Output the [X, Y] coordinate of the center of the cell containing the given text.  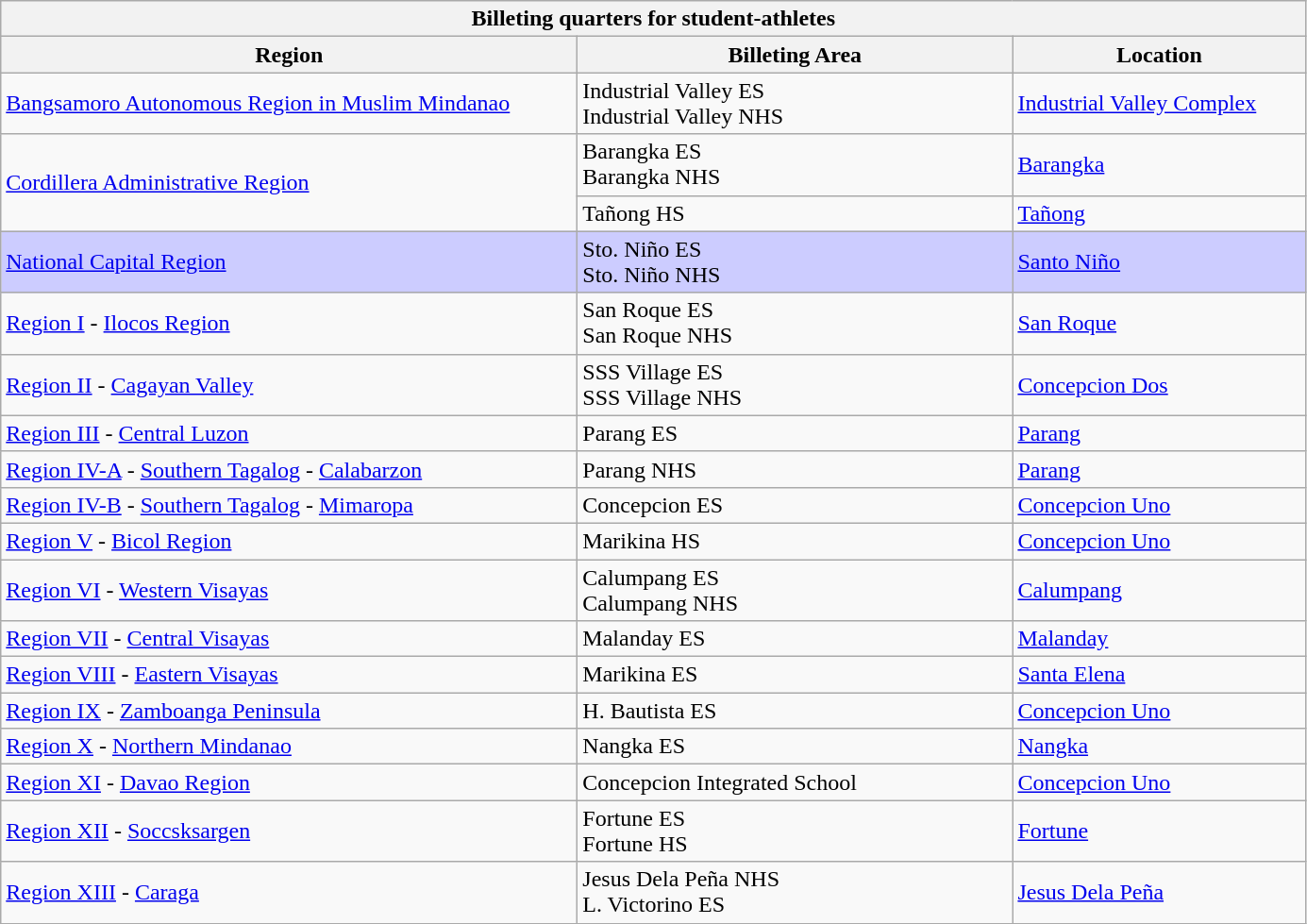
Tañong [1159, 213]
Parang ES [795, 433]
National Capital Region [289, 262]
H. Bautista ES [795, 711]
Nangka [1159, 747]
Calumpang ES Calumpang NHS [795, 589]
Malanday ES [795, 639]
Region I - Ilocos Region [289, 323]
Concepcion Integrated School [795, 782]
Santo Niño [1159, 262]
Region IV-A - Southern Tagalog - Calabarzon [289, 469]
Jesus Dela Peña NHS L. Victorino ES [795, 893]
Industrial Valley ES Industrial Valley NHS [795, 104]
Fortune [1159, 831]
Region IX - Zamboanga Peninsula [289, 711]
Santa Elena [1159, 675]
Industrial Valley Complex [1159, 104]
Nangka ES [795, 747]
Parang NHS [795, 469]
Region V - Bicol Region [289, 541]
Region III - Central Luzon [289, 433]
Region II - Cagayan Valley [289, 385]
Bangsamoro Autonomous Region in Muslim Mindanao [289, 104]
SSS Village ES SSS Village NHS [795, 385]
Barangka [1159, 164]
Region XIII - Caraga [289, 893]
Fortune ES Fortune HS [795, 831]
Region XII - Soccsksargen [289, 831]
Location [1159, 55]
Region [289, 55]
San Roque [1159, 323]
Calumpang [1159, 589]
Tañong HS [795, 213]
Region IV-B - Southern Tagalog - Mimaropa [289, 505]
Region VI - Western Visayas [289, 589]
Cordillera Administrative Region [289, 183]
Jesus Dela Peña [1159, 893]
Sto. Niño ES Sto. Niño NHS [795, 262]
Region XI - Davao Region [289, 782]
Region X - Northern Mindanao [289, 747]
San Roque ES San Roque NHS [795, 323]
Billeting Area [795, 55]
Billeting quarters for student-athletes [653, 19]
Region VIII - Eastern Visayas [289, 675]
Barangka ES Barangka NHS [795, 164]
Concepcion ES [795, 505]
Marikina ES [795, 675]
Concepcion Dos [1159, 385]
Region VII - Central Visayas [289, 639]
Malanday [1159, 639]
Marikina HS [795, 541]
